Detect which cell encompasses the target text, then output its [x, y] center coordinate. 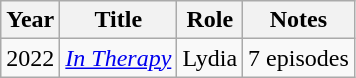
In Therapy [118, 58]
Notes [299, 20]
Title [118, 20]
Lydia [210, 58]
Role [210, 20]
2022 [30, 58]
Year [30, 20]
7 episodes [299, 58]
